Provide the [x, y] coordinate of the cell's center where the given text is located.  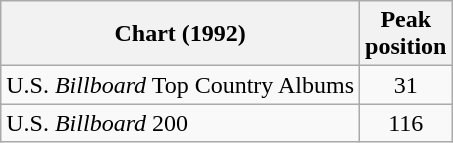
31 [406, 85]
Peakposition [406, 34]
U.S. Billboard 200 [180, 123]
U.S. Billboard Top Country Albums [180, 85]
Chart (1992) [180, 34]
116 [406, 123]
